Identify which cell holds the provided text, then report its (x, y) central coordinate. 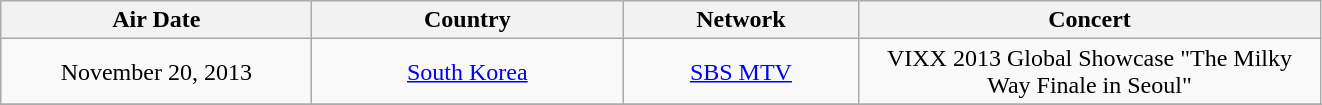
Air Date (156, 20)
November 20, 2013 (156, 72)
Concert (1090, 20)
VIXX 2013 Global Showcase "The Milky Way Finale in Seoul" (1090, 72)
South Korea (468, 72)
Network (741, 20)
Country (468, 20)
SBS MTV (741, 72)
